Identify which cell holds the provided text, then report its [X, Y] central coordinate. 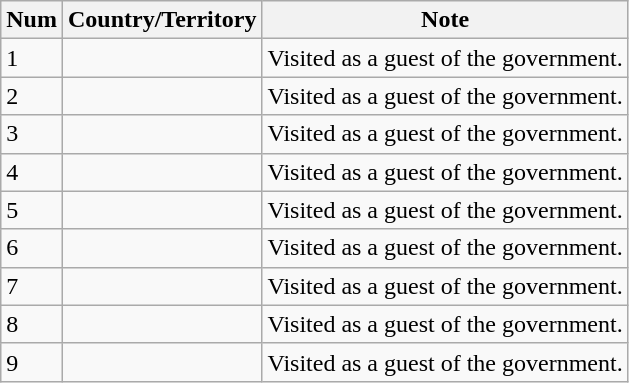
4 [32, 172]
7 [32, 286]
8 [32, 324]
1 [32, 58]
Num [32, 20]
2 [32, 96]
5 [32, 210]
Country/Territory [162, 20]
9 [32, 362]
6 [32, 248]
3 [32, 134]
Note [445, 20]
